Determine the (X, Y) coordinate at the center of the cell enclosing the given text.  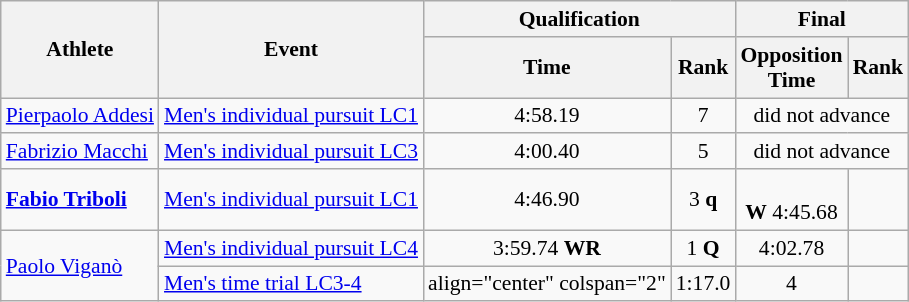
OppositionTime (791, 68)
4 (791, 284)
7 (704, 116)
4:58.19 (547, 116)
3:59.74 WR (547, 248)
Final (822, 19)
5 (704, 152)
3 q (704, 200)
align="center" colspan="2" (547, 284)
Fabio Triboli (80, 200)
1:17.0 (704, 284)
Men's individual pursuit LC3 (291, 152)
Athlete (80, 50)
Qualification (579, 19)
Fabrizio Macchi (80, 152)
1 Q (704, 248)
Paolo Viganò (80, 266)
Time (547, 68)
Men's individual pursuit LC4 (291, 248)
W 4:45.68 (791, 200)
Men's time trial LC3-4 (291, 284)
Pierpaolo Addesi (80, 116)
4:00.40 (547, 152)
Event (291, 50)
4:46.90 (547, 200)
4:02.78 (791, 248)
